Scan for the cell matching the given text and deliver its [x, y] coordinate at center. 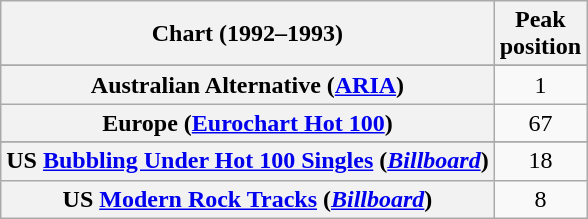
Peakposition [540, 34]
67 [540, 123]
1 [540, 85]
8 [540, 199]
US Modern Rock Tracks (Billboard) [248, 199]
Europe (Eurochart Hot 100) [248, 123]
Chart (1992–1993) [248, 34]
18 [540, 161]
US Bubbling Under Hot 100 Singles (Billboard) [248, 161]
Australian Alternative (ARIA) [248, 85]
